Return the [X, Y] coordinate for the center point of the cell that contains the specified text.  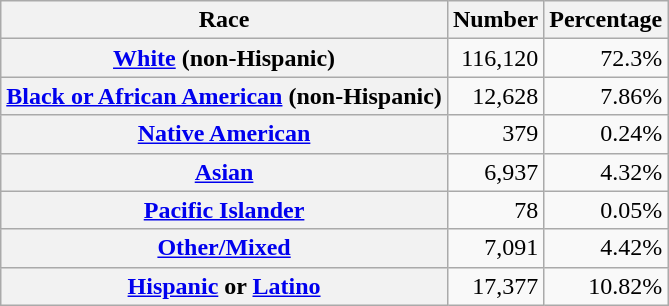
17,377 [495, 286]
379 [495, 134]
116,120 [495, 58]
78 [495, 210]
6,937 [495, 172]
White (non-Hispanic) [224, 58]
7.86% [606, 96]
Race [224, 20]
72.3% [606, 58]
Number [495, 20]
4.42% [606, 248]
Hispanic or Latino [224, 286]
Pacific Islander [224, 210]
Other/Mixed [224, 248]
Asian [224, 172]
Native American [224, 134]
4.32% [606, 172]
Percentage [606, 20]
12,628 [495, 96]
0.05% [606, 210]
10.82% [606, 286]
Black or African American (non-Hispanic) [224, 96]
7,091 [495, 248]
0.24% [606, 134]
